Detect which cell encompasses the target text, then output its (X, Y) center coordinate. 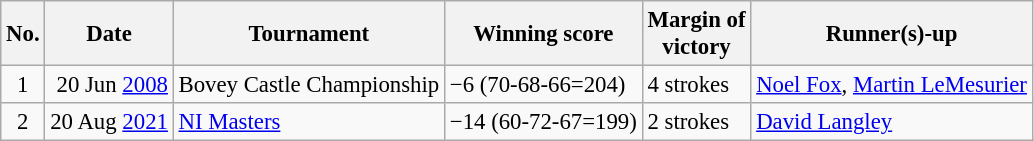
−14 (60-72-67=199) (544, 122)
2 strokes (696, 122)
Winning score (544, 34)
Date (109, 34)
No. (23, 34)
20 Aug 2021 (109, 122)
Noel Fox, Martin LeMesurier (892, 85)
20 Jun 2008 (109, 85)
Tournament (308, 34)
Margin ofvictory (696, 34)
Bovey Castle Championship (308, 85)
1 (23, 85)
NI Masters (308, 122)
−6 (70-68-66=204) (544, 85)
2 (23, 122)
4 strokes (696, 85)
Runner(s)-up (892, 34)
David Langley (892, 122)
